Return the (x, y) coordinate for the center point of the cell that contains the specified text.  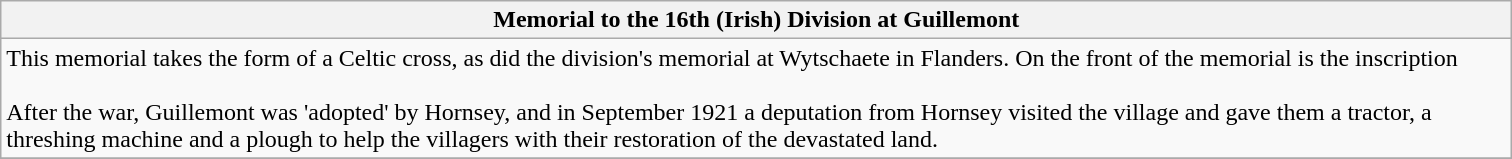
Memorial to the 16th (Irish) Division at Guillemont (756, 20)
